Detect which cell encompasses the target text, then output its (x, y) center coordinate. 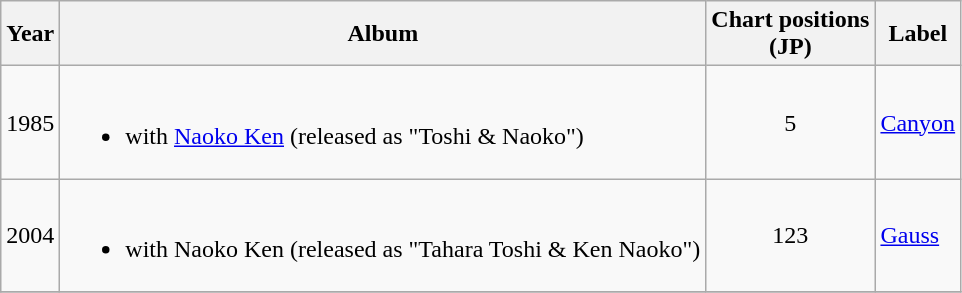
Gauss (918, 236)
Label (918, 34)
Year (30, 34)
with Naoko Ken (released as "Tahara Toshi & Ken Naoko") (383, 236)
123 (790, 236)
5 (790, 122)
Album (383, 34)
Canyon (918, 122)
1985 (30, 122)
with Naoko Ken (released as "Toshi & Naoko") (383, 122)
2004 (30, 236)
Chart positions(JP) (790, 34)
